Return the (x, y) coordinate for the center point of the cell that contains the specified text.  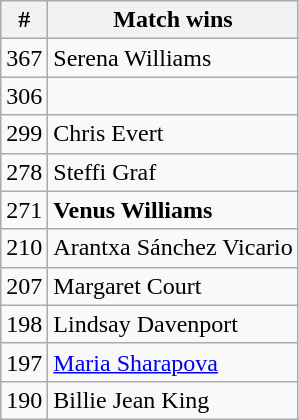
190 (24, 400)
Chris Evert (173, 134)
210 (24, 248)
207 (24, 286)
Maria Sharapova (173, 362)
Serena Williams (173, 58)
306 (24, 96)
Steffi Graf (173, 172)
278 (24, 172)
Billie Jean King (173, 400)
271 (24, 210)
299 (24, 134)
197 (24, 362)
Margaret Court (173, 286)
367 (24, 58)
# (24, 20)
Match wins (173, 20)
Lindsay Davenport (173, 324)
Arantxa Sánchez Vicario (173, 248)
198 (24, 324)
Venus Williams (173, 210)
